Extract the [X, Y] coordinate from the center of the cell holding the provided text.  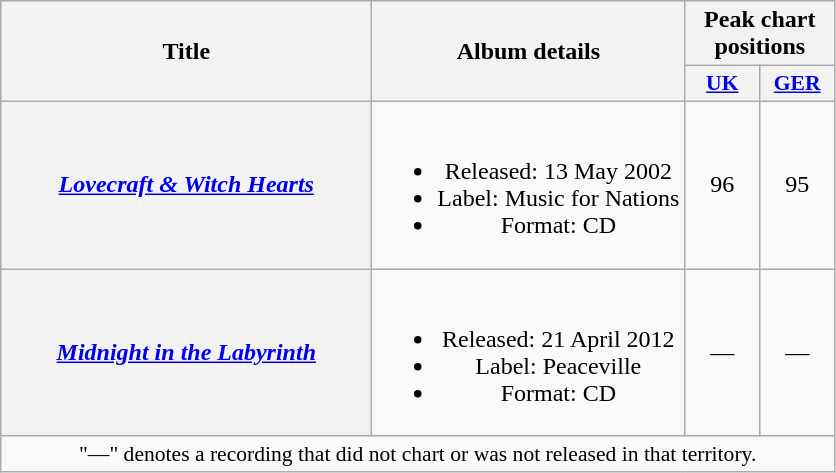
Released: 21 April 2012Label: PeacevilleFormat: CD [528, 352]
Released: 13 May 2002Label: Music for NationsFormat: CD [528, 184]
Lovecraft & Witch Hearts [186, 184]
Peak chart positions [760, 34]
GER [798, 84]
96 [722, 184]
Title [186, 52]
Midnight in the Labyrinth [186, 352]
95 [798, 184]
UK [722, 84]
"—" denotes a recording that did not chart or was not released in that territory. [418, 454]
Album details [528, 52]
